Capture the cell that displays the provided text and extract its (x, y) central coordinate. 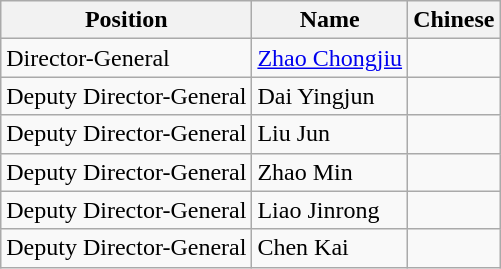
Zhao Min (330, 172)
Liu Jun (330, 134)
Director-General (126, 58)
Liao Jinrong (330, 210)
Chen Kai (330, 248)
Position (126, 20)
Name (330, 20)
Zhao Chongjiu (330, 58)
Dai Yingjun (330, 96)
Chinese (454, 20)
